Capture the cell that displays the provided text and extract its [X, Y] central coordinate. 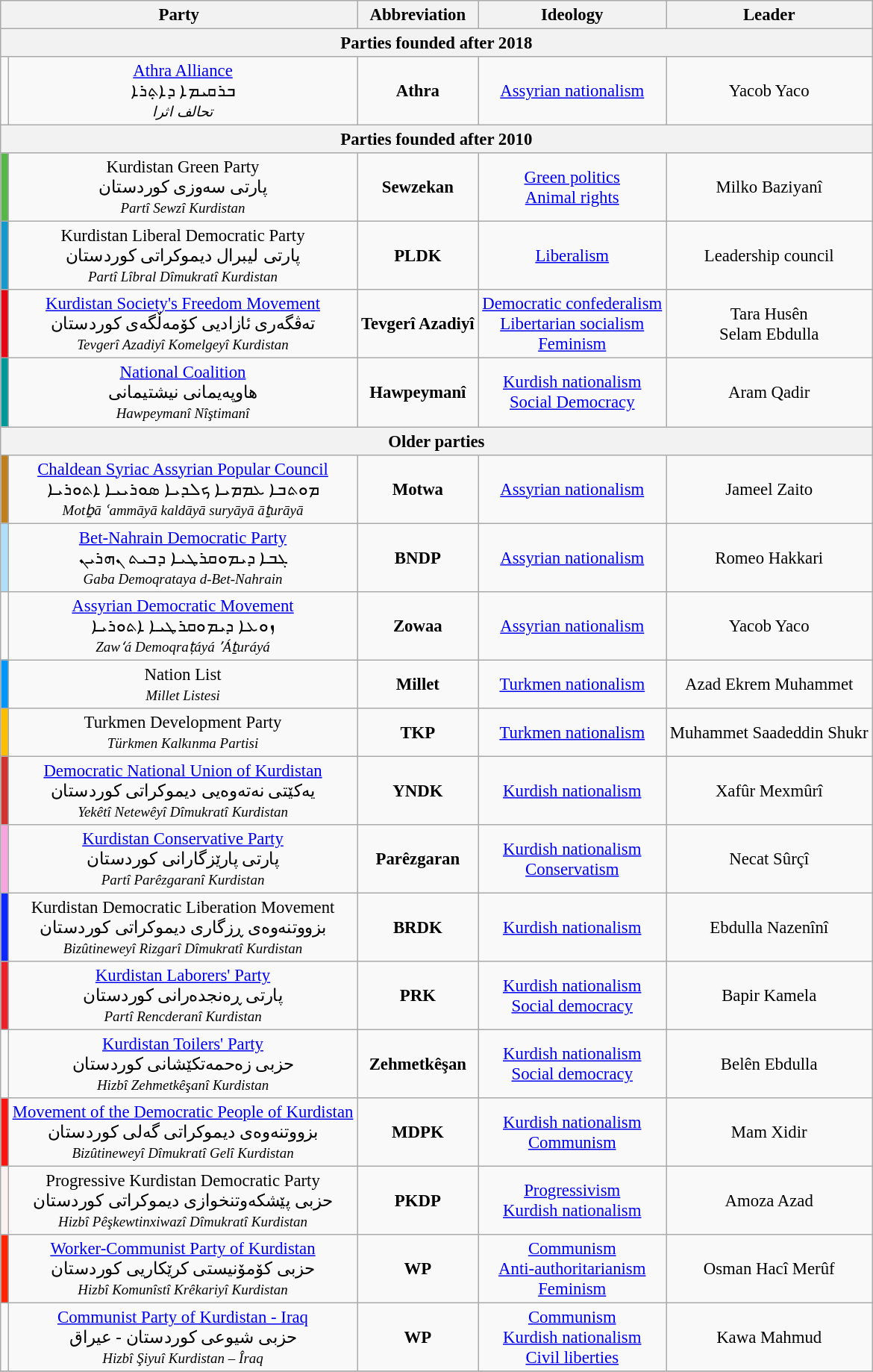
CommunismAnti-authoritarianismFeminism [572, 1269]
Liberalism [572, 256]
Athra [418, 91]
Party [179, 15]
Green politicsAnimal rights [572, 187]
Aram Qadir [769, 393]
BNDP [418, 558]
Parêzgaran [418, 859]
TKP [418, 733]
YNDK [418, 791]
Ebdulla Nazenînî [769, 927]
BRDK [418, 927]
Progressive Kurdistan Democratic Partyحزبی پێشکەوتنخوازی دیموکراتی کوردستانHizbî Pêşkewtinxiwazî Dîmukratî Kurdistan [182, 1201]
Kurdistan Society's Freedom Movementتەڤگەری ئازادیی کۆمەڵگەی کوردستانTevgerî Azadiyî Komelgeyî Kurdistan [182, 324]
Nation ListMillet Listesi [182, 684]
ProgressivismKurdish nationalism [572, 1201]
Ideology [572, 15]
Zowaa [418, 626]
Xafûr Mexmûrî [769, 791]
PLDK [418, 256]
Milko Baziyanî [769, 187]
Mam Xidir [769, 1132]
Belên Ebdulla [769, 1064]
PRK [418, 996]
Hawpeymanî [418, 393]
Athra Allianceܒܪܩܝܡܐ ܕܐܬܼܪܐتحالف اثرا [182, 91]
Kurdistan Toilers' Partyحزبی زەحمەتکێشانی کوردستانHizbî Zehmetkêşanî Kurdistan [182, 1064]
Tara HusênSelam Ebdulla [769, 324]
MDPK [418, 1132]
Bet-Nahrain Democratic Partyܓܒܐ ܕܝܡܘܩܪܛܝܐ ܕܒܝܬ ܢܗܪܝܢGaba Demoqrataya d-Bet-Nahrain [182, 558]
Worker-Communist Party of Kurdistanحزبی کۆمۆنیستی کرێکاریی کوردستانHizbî Komunîstî Krêkariyî Kurdistan [182, 1269]
Kurdistan Democratic Liberation Movementبزووتنەوەی ڕزگاری دیموکراتی کوردستانBizûtineweyî Rizgarî Dîmukratî Kurdistan [182, 927]
Older parties [436, 441]
Azad Ekrem Muhammet [769, 684]
Abbreviation [418, 15]
Assyrian Democratic Movementܙܘܥܐ ܕܝܡܘܩܪܛܝܐ ܐܬܘܪܝܐZawʻá Demoqraṭáyá ʼÁṯuráyá [182, 626]
Kurdistan Conservative Partyپارتی پارێزگارانی کوردستانPartî Parêzgaranî Kurdistan [182, 859]
Movement of the Democratic People of Kurdistanبزووتنەوەی دیموکراتی گەلی کوردستانBizûtineweyî Dîmukratî Gelî Kurdistan [182, 1132]
Turkmen Development PartyTürkmen Kalkınma Partisi [182, 733]
Amoza Azad [769, 1201]
Kurdistan Green Partyپارتی سەوزی کوردستانPartî Sewzî Kurdistan [182, 187]
Osman Hacî Merûf [769, 1269]
Kurdistan Liberal Democratic Partyپارتی لیبرال دیموکراتی کوردستانPartî Lîbral Dîmukratî Kurdistan [182, 256]
Motwa [418, 489]
PKDP [418, 1201]
Parties founded after 2018 [436, 43]
Leader [769, 15]
Tevgerî Azadiyî [418, 324]
Democratic National Union of Kurdistanیەکێتی نەتەوەیی دیموکراتی کوردستانYekêtî Netewêyî Dîmukratî Kurdistan [182, 791]
Communist Party of Kurdistan - Iraqحزبی شیوعی كوردستان - عیراقHizbî Şiyuî Kurdistan – Îraq [182, 1338]
Bapir Kamela [769, 996]
Kurdish nationalismSocial Democracy [572, 393]
Kurdistan Laborers' Partyپارتی ڕەنجدەرانی کوردستانPartî Rencderanî Kurdistan [182, 996]
CommunismKurdish nationalismCivil liberties [572, 1338]
Leadership council [769, 256]
Necat Sûrçî [769, 859]
Millet [418, 684]
Zehmetkêşan [418, 1064]
National Coalitionھاوپەیمانی نیشتیمانیHawpeymanî Nîştimanî [182, 393]
Chaldean Syriac Assyrian Popular Councilܡܘܬܒܐ ܥܡܡܝܐ ܟܠܕܝܐ ܣܘܪܝܝܐ ܐܬܘܪܝܐMotḇā ʿammāyā kaldāyā suryāyā āṯurāyā [182, 489]
Romeo Hakkari [769, 558]
Jameel Zaito [769, 489]
Kawa Mahmud [769, 1338]
Parties founded after 2010 [436, 140]
Democratic confederalismLibertarian socialismFeminism [572, 324]
Kurdish nationalismCommunism [572, 1132]
Muhammet Saadeddin Shukr [769, 733]
Kurdish nationalismConservatism [572, 859]
Sewzekan [418, 187]
